From the cell containing the given text, extract its center point as [X, Y] coordinate. 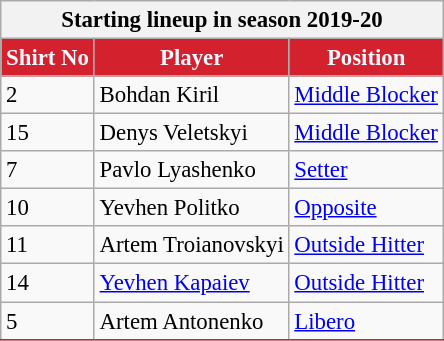
14 [48, 283]
5 [48, 321]
2 [48, 95]
Bohdan Kiril [192, 95]
15 [48, 133]
Artem Troianovskyi [192, 245]
Starting lineup in season 2019-20 [222, 20]
Pavlo Lyashenko [192, 170]
Yevhen Politko [192, 208]
Player [192, 58]
Libero [366, 321]
Setter [366, 170]
Yevhen Kapaiev [192, 283]
Denys Veletskyi [192, 133]
Shirt No [48, 58]
7 [48, 170]
10 [48, 208]
Οpposite [366, 208]
11 [48, 245]
Artem Antonenko [192, 321]
Position [366, 58]
